Detect which cell encompasses the target text, then output its (X, Y) center coordinate. 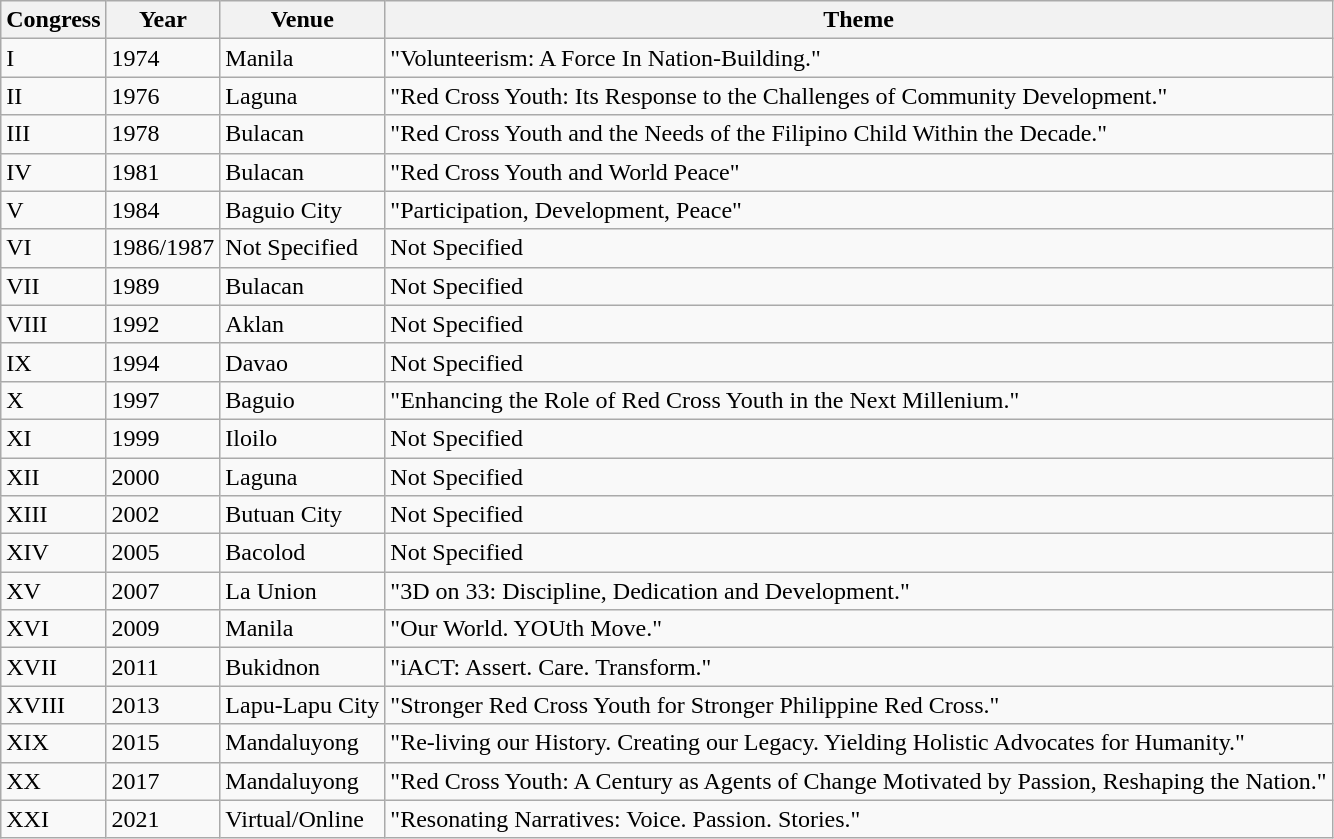
VIII (54, 324)
VII (54, 286)
2015 (163, 743)
XV (54, 591)
2007 (163, 591)
"Volunteerism: A Force In Nation-Building." (858, 58)
XX (54, 781)
"Red Cross Youth: A Century as Agents of Change Motivated by Passion, Reshaping the Nation." (858, 781)
2013 (163, 705)
"3D on 33: Discipline, Dedication and Development." (858, 591)
1992 (163, 324)
Baguio City (302, 210)
"Re-living our History. Creating our Legacy. Yielding Holistic Advocates for Humanity." (858, 743)
Butuan City (302, 515)
III (54, 134)
"Red Cross Youth and the Needs of the Filipino Child Within the Decade." (858, 134)
"Enhancing the Role of Red Cross Youth in the Next Millenium." (858, 400)
XIX (54, 743)
Year (163, 20)
Baguio (302, 400)
2021 (163, 819)
"Resonating Narratives: Voice. Passion. Stories." (858, 819)
Davao (302, 362)
Virtual/Online (302, 819)
V (54, 210)
Theme (858, 20)
1976 (163, 96)
1994 (163, 362)
XVII (54, 667)
XI (54, 438)
Aklan (302, 324)
XVI (54, 629)
1981 (163, 172)
XII (54, 477)
XIII (54, 515)
Lapu-Lapu City (302, 705)
"Red Cross Youth and World Peace" (858, 172)
X (54, 400)
1997 (163, 400)
2011 (163, 667)
Bacolod (302, 553)
VI (54, 248)
"Red Cross Youth: Its Response to the Challenges of Community Development." (858, 96)
Iloilo (302, 438)
Congress (54, 20)
XIV (54, 553)
Venue (302, 20)
"iACT: Assert. Care. Transform." (858, 667)
2017 (163, 781)
2005 (163, 553)
2009 (163, 629)
I (54, 58)
1989 (163, 286)
1974 (163, 58)
Bukidnon (302, 667)
IV (54, 172)
"Our World. YOUth Move." (858, 629)
2002 (163, 515)
La Union (302, 591)
II (54, 96)
XXI (54, 819)
2000 (163, 477)
1999 (163, 438)
1978 (163, 134)
IX (54, 362)
"Stronger Red Cross Youth for Stronger Philippine Red Cross." (858, 705)
"Participation, Development, Peace" (858, 210)
1984 (163, 210)
XVIII (54, 705)
1986/1987 (163, 248)
